Search for the cell housing the specified text and yield its (x, y) center coordinate. 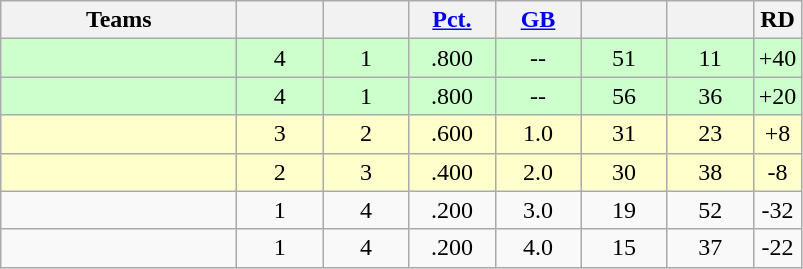
Teams (119, 20)
-8 (778, 172)
31 (624, 134)
36 (710, 96)
38 (710, 172)
15 (624, 248)
-22 (778, 248)
4.0 (538, 248)
52 (710, 210)
.400 (452, 172)
Pct. (452, 20)
2.0 (538, 172)
3.0 (538, 210)
-32 (778, 210)
+20 (778, 96)
30 (624, 172)
+40 (778, 58)
19 (624, 210)
51 (624, 58)
37 (710, 248)
RD (778, 20)
11 (710, 58)
.600 (452, 134)
1.0 (538, 134)
GB (538, 20)
56 (624, 96)
23 (710, 134)
+8 (778, 134)
